Scan for the cell matching the given text and deliver its (X, Y) coordinate at center. 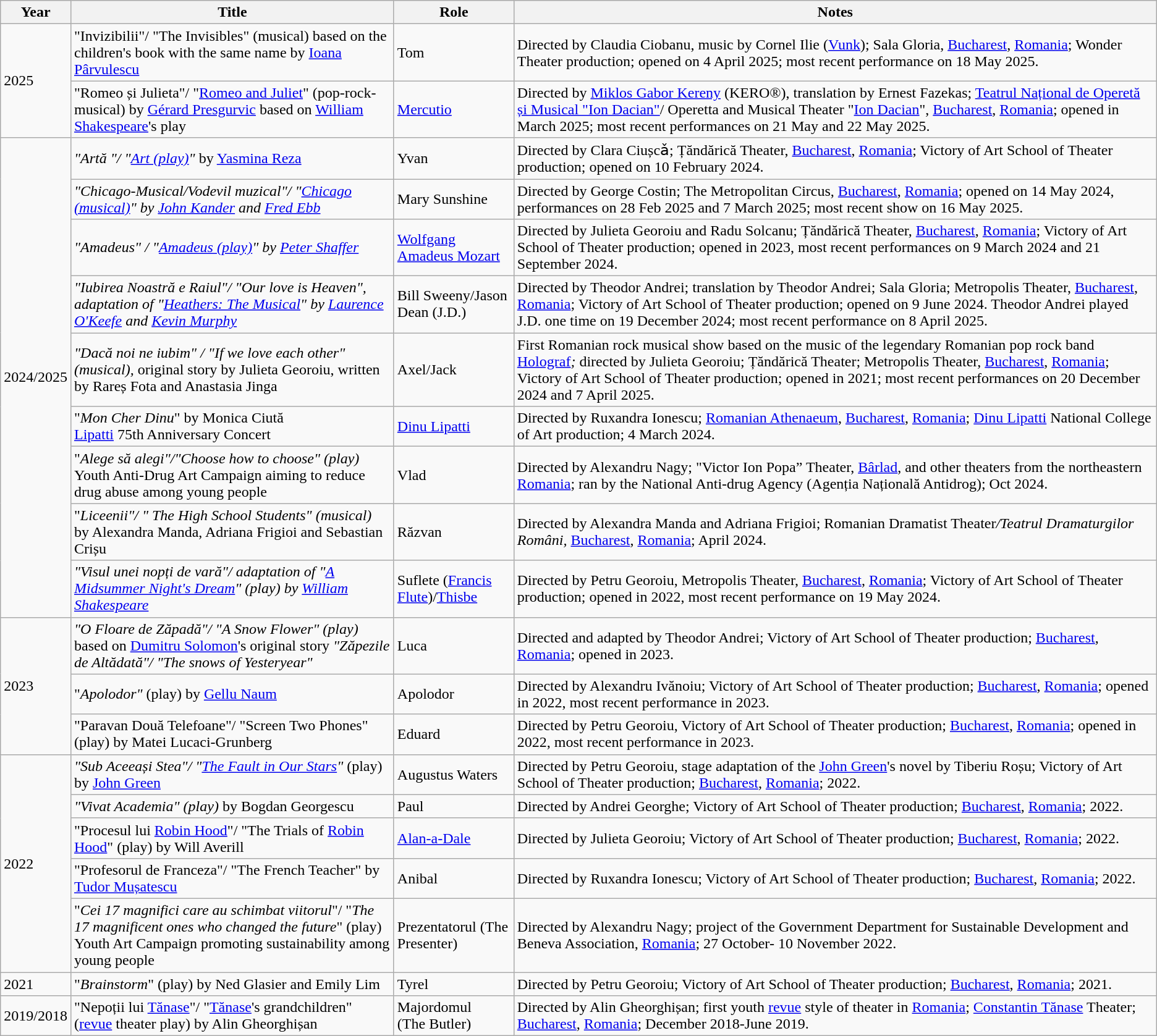
Majordomul(The Butler) (454, 1016)
Prezentatorul (The Presenter) (454, 935)
"Romeo și Julieta"/ "Romeo and Juliet" (pop-rock-musical) by Gérard Presgurvic based on William Shakespeare's play (232, 109)
"Profesorul de Franceza"/ "The French Teacher" by Tudor Mușatescu (232, 878)
Paul (454, 806)
"Liceenii"/ " The High School Students" (musical)by Alexandra Manda, Adriana Frigioi and Sebastian Crișu (232, 532)
Title (232, 12)
Anibal (454, 878)
Yvan (454, 158)
Luca (454, 646)
Directed by Ruxandra Ionescu; Victory of Art School of Theater production; Bucharest, Romania; 2022. (835, 878)
Alan-a-Dale (454, 838)
Directed by Petru Georoiu; Victory of Art School of Theater production; Bucharest, Romania; 2021. (835, 984)
Vlad (454, 475)
"O Floare de Zăpadă"/ "A Snow Flower" (play) based on Dumitru Solomon's original story "Zăpezile de Altădată"/ "The snows of Yesteryear" (232, 646)
2021 (36, 984)
Axel/Jack (454, 369)
Year (36, 12)
Directed by Alexandru Ivănoiu; Victory of Art School of Theater production; Bucharest, Romania; opened in 2022, most recent performance in 2023. (835, 694)
2019/2018 (36, 1016)
"Procesul lui Robin Hood"/ "The Trials of Robin Hood" (play) by Will Averill (232, 838)
Role (454, 12)
Directed by Ruxandra Ionescu; Romanian Athenaeum, Bucharest, Romania; Dinu Lipatti National College of Art production; 4 March 2024. (835, 426)
"Invizibilii"/ "The Invisibles" (musical) based on the children's book with the same name by Ioana Pârvulescu (232, 53)
Wolfgang Amadeus Mozart (454, 248)
Răzvan (454, 532)
"Vivat Academia" (play) by Bogdan Georgescu (232, 806)
"Iubirea Noastră e Raiul"/ "Our love is Heaven", adaptation of "Heathers: The Musical" by Laurence O'Keefe and Kevin Murphy (232, 305)
2024/2025 (36, 377)
Mercutio (454, 109)
"Artă "/ "Art (play)" by Yasmina Reza (232, 158)
"Nepoții lui Tănase"/ "Tănase's grandchildren" (revue theater play) by Alin Gheorghișan (232, 1016)
"Mon Cher Dinu" by Monica CiutăLipatti 75th Anniversary Concert (232, 426)
"Paravan Două Telefoane"/ "Screen Two Phones" (play) by Matei Lucaci-Grunberg (232, 734)
Augustus Waters (454, 775)
Directed by Alexandra Manda and Adriana Frigioi; Romanian Dramatist Theater/Teatrul Dramaturgilor Români, Bucharest, Romania; April 2024. (835, 532)
"Dacă noi ne iubim" / "If we love each other" (musical), original story by Julieta Georoiu, written by Rareș Fota and Anastasia Jinga (232, 369)
Directed by Andrei Georghe; Victory of Art School of Theater production; Bucharest, Romania; 2022. (835, 806)
Suflete (Francis Flute)/Thisbe (454, 589)
Apolodor (454, 694)
"Brainstorm" (play) by Ned Glasier and Emily Lim (232, 984)
Directed by Alin Gheorghișan; first youth revue style of theater in Romania; Constantin Tănase Theater; Bucharest, Romania; December 2018-June 2019. (835, 1016)
"Visul unei nopți de vară"/ adaptation of "A Midsummer Night's Dream" (play) by William Shakespeare (232, 589)
Tom (454, 53)
Bill Sweeny/Jason Dean (J.D.) (454, 305)
Notes (835, 12)
"Apolodor" (play) by Gellu Naum (232, 694)
Directed by Petru Georoiu, Victory of Art School of Theater production; Bucharest, Romania; opened in 2022, most recent performance in 2023. (835, 734)
"Sub Aceeași Stea"/ "The Fault in Our Stars" (play) by John Green (232, 775)
Tyrel (454, 984)
Mary Sunshine (454, 199)
"Amadeus" / "Amadeus (play)" by Peter Shaffer (232, 248)
"Alege să alegi"/"Choose how to choose" (play)Youth Anti-Drug Art Campaign aiming to reduce drug abuse among young people (232, 475)
2022 (36, 863)
Directed by Julieta Georoiu; Victory of Art School of Theater production; Bucharest, Romania; 2022. (835, 838)
2023 (36, 686)
Dinu Lipatti (454, 426)
"Chicago-Musical/Vodevil muzical"/ "Chicago (musical)" by John Kander and Fred Ebb (232, 199)
Directed by Clara Ciușcǎ; Țăndărică Theater, Bucharest, Romania; Victory of Art School of Theater production; opened on 10 February 2024. (835, 158)
2025 (36, 81)
Directed and adapted by Theodor Andrei; Victory of Art School of Theater production; Bucharest, Romania; opened in 2023. (835, 646)
Eduard (454, 734)
